Search for the cell housing the specified text and yield its [x, y] center coordinate. 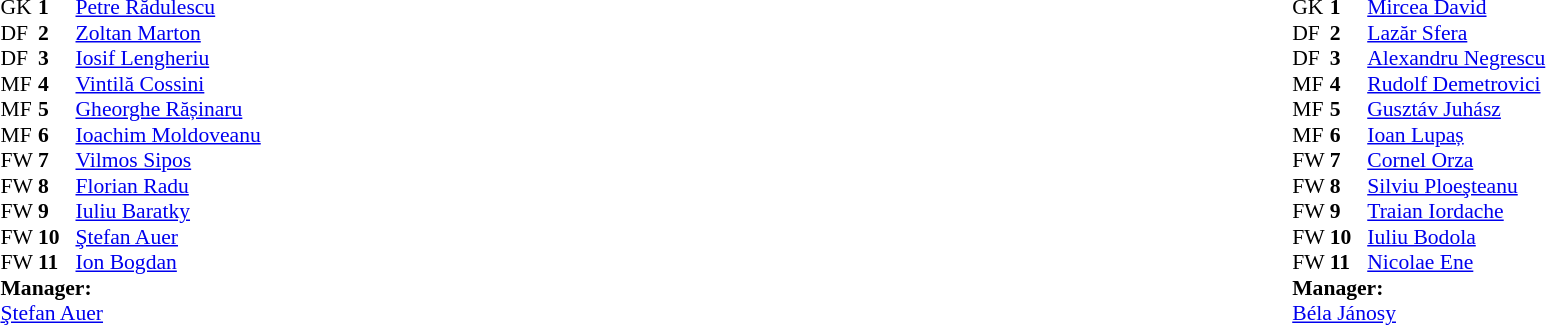
Vilmos Sipos [168, 161]
Gheorghe Rășinaru [168, 109]
Ioan Lupaș [1456, 135]
Vintilă Cossini [168, 84]
Silviu Ploeşteanu [1456, 186]
Iosif Lengheriu [168, 59]
Nicolae Ene [1456, 263]
Ştefan Auer [168, 237]
Ion Bogdan [168, 263]
Lazăr Sfera [1456, 33]
Florian Radu [168, 186]
Gusztáv Juhász [1456, 109]
Zoltan Marton [168, 33]
Ioachim Moldoveanu [168, 135]
Iuliu Bodola [1456, 237]
Cornel Orza [1456, 161]
Traian Iordache [1456, 211]
Alexandru Negrescu [1456, 59]
Iuliu Baratky [168, 211]
Rudolf Demetrovici [1456, 84]
